Extract the [x, y] coordinate from the center of the cell holding the provided text.  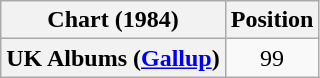
Position [272, 20]
UK Albums (Gallup) [113, 58]
99 [272, 58]
Chart (1984) [113, 20]
